Find where the given text appears and provide that cell's center as [x, y] coordinate. 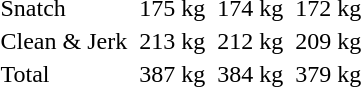
212 kg [250, 41]
213 kg [172, 41]
